Detect which cell encompasses the target text, then output its (x, y) center coordinate. 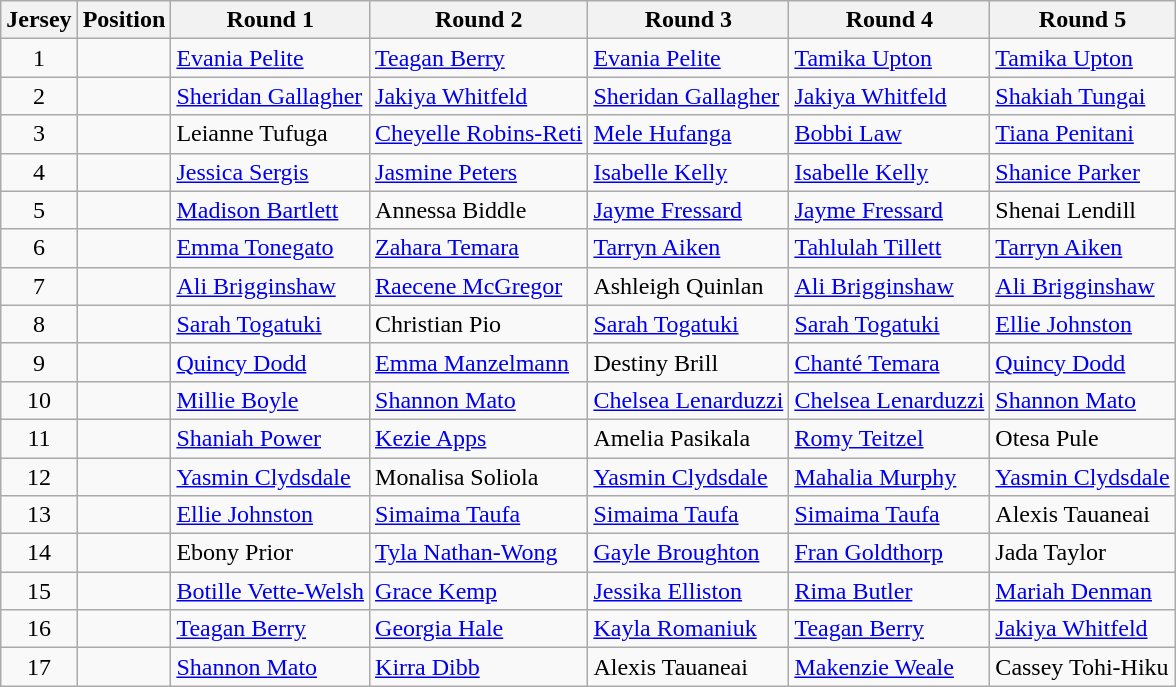
Cassey Tohi-Hiku (1082, 667)
Destiny Brill (688, 362)
7 (39, 286)
3 (39, 134)
Tiana Penitani (1082, 134)
9 (39, 362)
Ashleigh Quinlan (688, 286)
4 (39, 172)
6 (39, 248)
Round 1 (270, 20)
Ebony Prior (270, 553)
Makenzie Weale (890, 667)
Jasmine Peters (479, 172)
Jersey (39, 20)
Bobbi Law (890, 134)
Shanice Parker (1082, 172)
14 (39, 553)
15 (39, 591)
Raecene McGregor (479, 286)
Emma Tonegato (270, 248)
2 (39, 96)
Kezie Apps (479, 438)
Chanté Temara (890, 362)
Position (124, 20)
Shenai Lendill (1082, 210)
Round 5 (1082, 20)
Round 4 (890, 20)
Shaniah Power (270, 438)
Otesa Pule (1082, 438)
Amelia Pasikala (688, 438)
5 (39, 210)
Christian Pio (479, 324)
Gayle Broughton (688, 553)
Grace Kemp (479, 591)
Mahalia Murphy (890, 477)
Emma Manzelmann (479, 362)
Fran Goldthorp (890, 553)
10 (39, 400)
Madison Bartlett (270, 210)
Jessika Elliston (688, 591)
Millie Boyle (270, 400)
Shakiah Tungai (1082, 96)
17 (39, 667)
Rima Butler (890, 591)
Mele Hufanga (688, 134)
Annessa Biddle (479, 210)
Tyla Nathan-Wong (479, 553)
Jessica Sergis (270, 172)
Leianne Tufuga (270, 134)
16 (39, 629)
8 (39, 324)
Round 2 (479, 20)
1 (39, 58)
Round 3 (688, 20)
12 (39, 477)
Kayla Romaniuk (688, 629)
Tahlulah Tillett (890, 248)
Kirra Dibb (479, 667)
13 (39, 515)
Romy Teitzel (890, 438)
Georgia Hale (479, 629)
Botille Vette-Welsh (270, 591)
Monalisa Soliola (479, 477)
11 (39, 438)
Zahara Temara (479, 248)
Mariah Denman (1082, 591)
Cheyelle Robins-Reti (479, 134)
Jada Taylor (1082, 553)
